For the text-containing cell, return its midpoint in (X, Y) coordinate format. 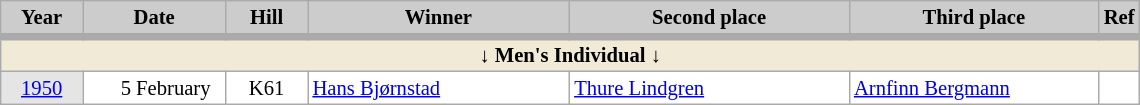
Third place (974, 18)
Arnfinn Bergmann (974, 87)
K61 (267, 87)
Year (42, 18)
↓ Men's Individual ↓ (570, 54)
5 February (154, 87)
Hill (267, 18)
Hans Bjørnstad (439, 87)
1950 (42, 87)
Thure Lindgren (709, 87)
Date (154, 18)
Ref (1120, 18)
Second place (709, 18)
Winner (439, 18)
